For the text-containing cell, return its midpoint in (X, Y) coordinate format. 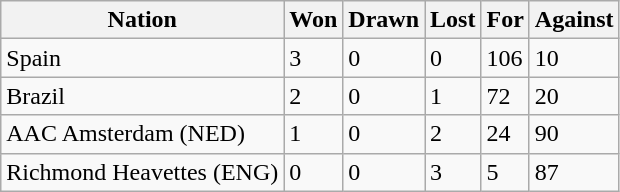
20 (574, 96)
Drawn (384, 20)
For (505, 20)
Richmond Heavettes (ENG) (142, 172)
106 (505, 58)
72 (505, 96)
87 (574, 172)
Spain (142, 58)
10 (574, 58)
Won (314, 20)
5 (505, 172)
Lost (453, 20)
AAC Amsterdam (NED) (142, 134)
90 (574, 134)
24 (505, 134)
Brazil (142, 96)
Against (574, 20)
Nation (142, 20)
